For the text-containing cell, return its midpoint in (X, Y) coordinate format. 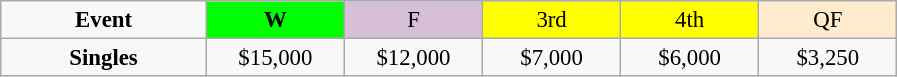
QF (828, 20)
$7,000 (552, 58)
$15,000 (275, 58)
$3,250 (828, 58)
$6,000 (690, 58)
$12,000 (413, 58)
Event (104, 20)
4th (690, 20)
W (275, 20)
F (413, 20)
Singles (104, 58)
3rd (552, 20)
